Identify which cell holds the provided text, then report its [X, Y] central coordinate. 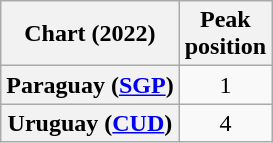
4 [225, 123]
Paraguay (SGP) [90, 85]
Chart (2022) [90, 34]
Peakposition [225, 34]
Uruguay (CUD) [90, 123]
1 [225, 85]
